Locate the cell with the specified text and output its [X, Y] center coordinate. 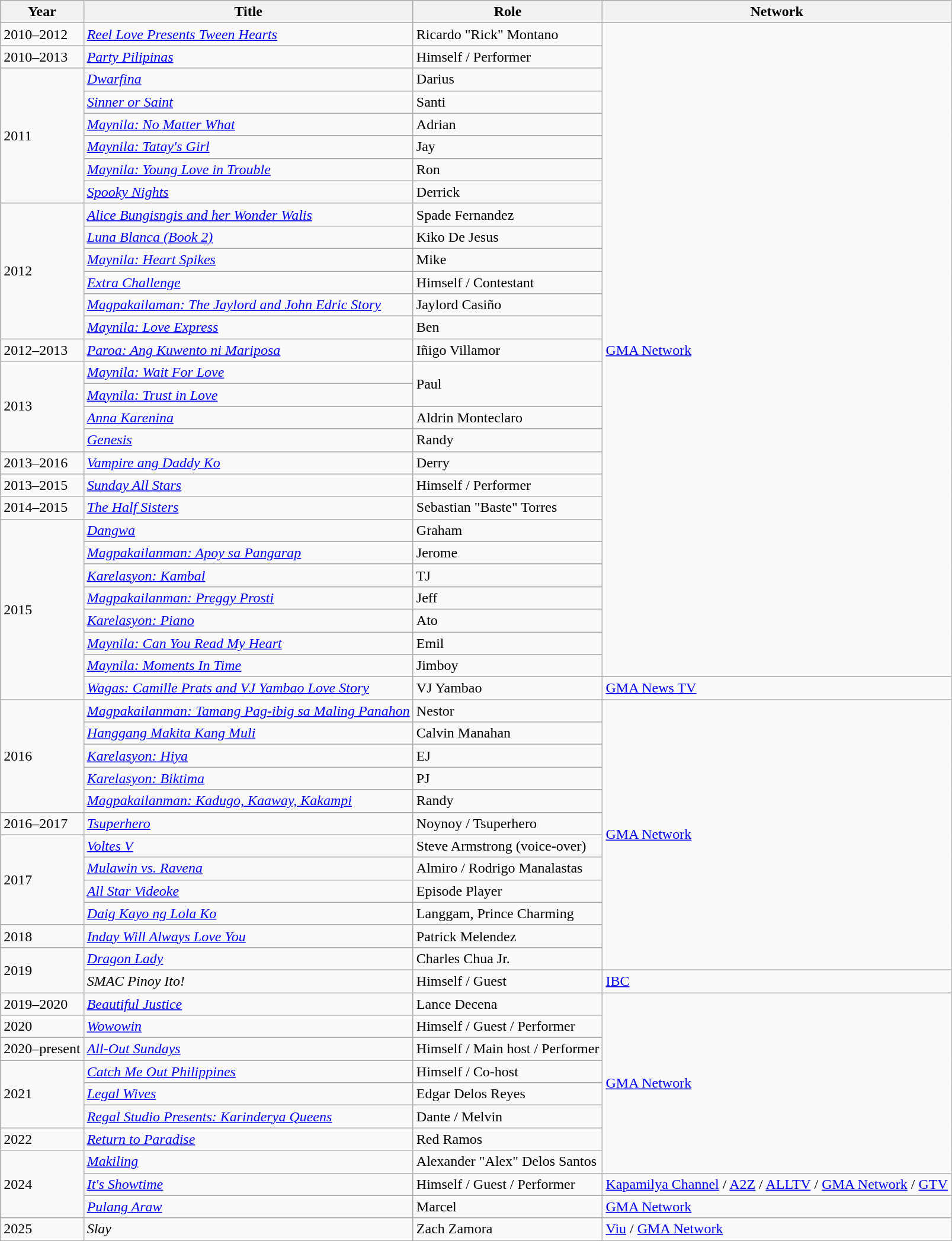
Lance Decena [508, 1004]
Anna Karenina [248, 418]
2013–2015 [42, 485]
Wagas: Camille Prats and VJ Yambao Love Story [248, 688]
Kapamilya Channel / A2Z / ALLTV / GMA Network / GTV [777, 1184]
Jimboy [508, 666]
2014–2015 [42, 508]
2020–present [42, 1049]
Edgar Delos Reyes [508, 1094]
Magpakailanman: Tamang Pag-ibig sa Maling Panahon [248, 711]
Himself / Main host / Performer [508, 1049]
Regal Studio Presents: Karinderya Queens [248, 1117]
Genesis [248, 440]
Viu / GMA Network [777, 1229]
Alice Bungisngis and her Wonder Walis [248, 214]
Aldrin Monteclaro [508, 418]
2013–2016 [42, 463]
VJ Yambao [508, 688]
Maynila: Can You Read My Heart [248, 643]
Magpakailanman: Apoy sa Pangarap [248, 553]
Derry [508, 463]
Title [248, 12]
Charles Chua Jr. [508, 958]
Jerome [508, 553]
Sebastian "Baste" Torres [508, 508]
Mike [508, 259]
Spooky Nights [248, 192]
Karelasyon: Kambal [248, 575]
EJ [508, 756]
Alexander "Alex" Delos Santos [508, 1162]
Magpakailanman: Preggy Prosti [248, 598]
SMAC Pinoy Ito! [248, 981]
2019–2020 [42, 1004]
Himself / Guest [508, 981]
Noynoy / Tsuperhero [508, 823]
2012 [42, 271]
Paul [508, 384]
Almiro / Rodrigo Manalastas [508, 868]
Spade Fernandez [508, 214]
Extra Challenge [248, 283]
Emil [508, 643]
2018 [42, 936]
Mulawin vs. Ravena [248, 868]
Langgam, Prince Charming [508, 913]
Graham [508, 530]
Catch Me Out Philippines [248, 1072]
Paroa: Ang Kuwento ni Mariposa [248, 350]
Jay [508, 147]
Dangwa [248, 530]
Maynila: Tatay's Girl [248, 147]
Pulang Araw [248, 1207]
Network [777, 12]
IBC [777, 981]
2022 [42, 1139]
2024 [42, 1184]
2012–2013 [42, 350]
Kiko De Jesus [508, 237]
Maynila: No Matter What [248, 124]
Beautiful Justice [248, 1004]
Ron [508, 169]
Reel Love Presents Tween Hearts [248, 34]
Adrian [508, 124]
All-Out Sundays [248, 1049]
Inday Will Always Love You [248, 936]
Magpakailaman: The Jaylord and John Edric Story [248, 305]
The Half Sisters [248, 508]
Hanggang Makita Kang Muli [248, 733]
Maynila: Trust in Love [248, 395]
Wowowin [248, 1027]
Episode Player [508, 891]
Marcel [508, 1207]
2019 [42, 970]
Return to Paradise [248, 1139]
PJ [508, 778]
Ato [508, 620]
Luna Blanca (Book 2) [248, 237]
2010–2013 [42, 57]
2025 [42, 1229]
Zach Zamora [508, 1229]
Ricardo "Rick" Montano [508, 34]
Jeff [508, 598]
Dragon Lady [248, 958]
Magpakailanman: Kadugo, Kaaway, Kakampi [248, 801]
Jaylord Casiño [508, 305]
2016–2017 [42, 823]
Red Ramos [508, 1139]
It's Showtime [248, 1184]
Himself / Contestant [508, 283]
All Star Videoke [248, 891]
Sinner or Saint [248, 102]
Tsuperhero [248, 823]
2015 [42, 609]
Maynila: Heart Spikes [248, 259]
Maynila: Moments In Time [248, 666]
2010–2012 [42, 34]
Steve Armstrong (voice-over) [508, 846]
Himself / Co-host [508, 1072]
Makiling [248, 1162]
Dante / Melvin [508, 1117]
Karelasyon: Hiya [248, 756]
Darius [508, 79]
Role [508, 12]
2011 [42, 136]
Vampire ang Daddy Ko [248, 463]
Voltes V [248, 846]
2013 [42, 406]
GMA News TV [777, 688]
Iñigo Villamor [508, 350]
Nestor [508, 711]
Santi [508, 102]
Derrick [508, 192]
Maynila: Love Express [248, 328]
2021 [42, 1094]
Maynila: Young Love in Trouble [248, 169]
2016 [42, 756]
2020 [42, 1027]
Legal Wives [248, 1094]
Ben [508, 328]
Patrick Melendez [508, 936]
TJ [508, 575]
2017 [42, 880]
Daig Kayo ng Lola Ko [248, 913]
Dwarfina [248, 79]
Slay [248, 1229]
Karelasyon: Biktima [248, 778]
Maynila: Wait For Love [248, 373]
Calvin Manahan [508, 733]
Sunday All Stars [248, 485]
Year [42, 12]
Party Pilipinas [248, 57]
Karelasyon: Piano [248, 620]
